Detect which cell encompasses the target text, then output its (x, y) center coordinate. 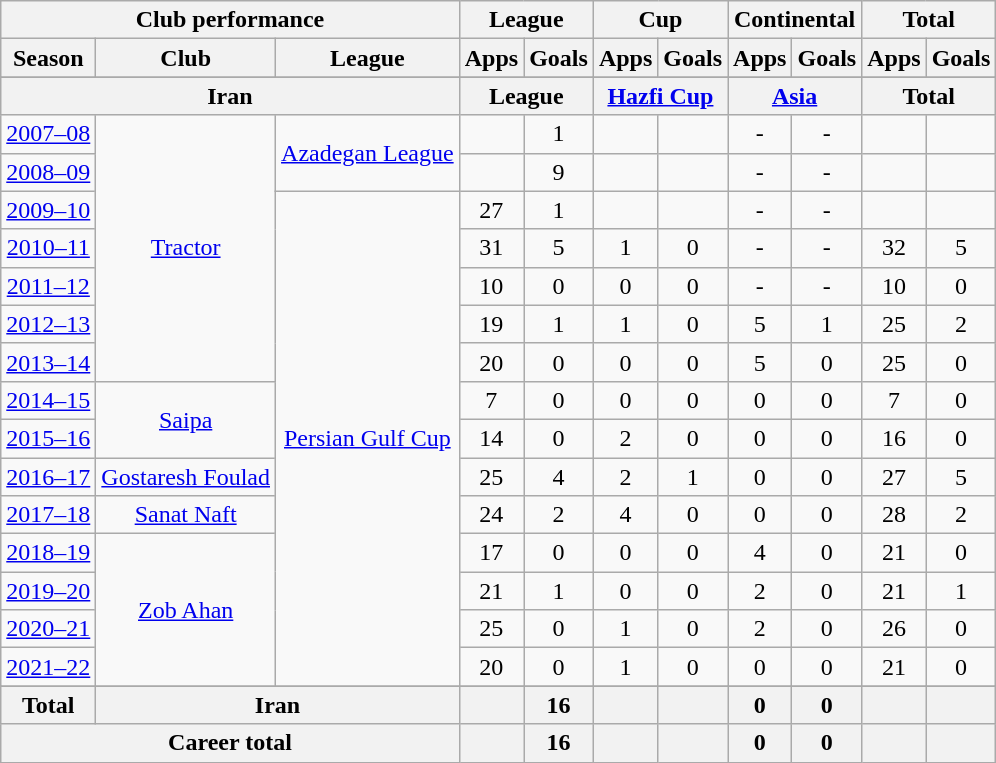
2010–11 (48, 248)
Saipa (186, 419)
2011–12 (48, 286)
24 (491, 515)
Continental (795, 20)
14 (491, 438)
2016–17 (48, 477)
2012–13 (48, 324)
2021–22 (48, 667)
17 (491, 553)
31 (491, 248)
2007–08 (48, 134)
Sanat Naft (186, 515)
Zob Ahan (186, 610)
Career total (230, 743)
2009–10 (48, 210)
2018–19 (48, 553)
Gostaresh Foulad (186, 477)
Persian Gulf Cup (368, 438)
2015–16 (48, 438)
Tractor (186, 248)
26 (894, 629)
2017–18 (48, 515)
28 (894, 515)
Cup (660, 20)
Azadegan League (368, 153)
Club (186, 58)
Club performance (230, 20)
2008–09 (48, 172)
2013–14 (48, 362)
2019–20 (48, 591)
19 (491, 324)
32 (894, 248)
2014–15 (48, 400)
Season (48, 58)
Asia (795, 96)
Hazfi Cup (660, 96)
2020–21 (48, 629)
9 (559, 172)
